For the text-containing cell, return its midpoint in (X, Y) coordinate format. 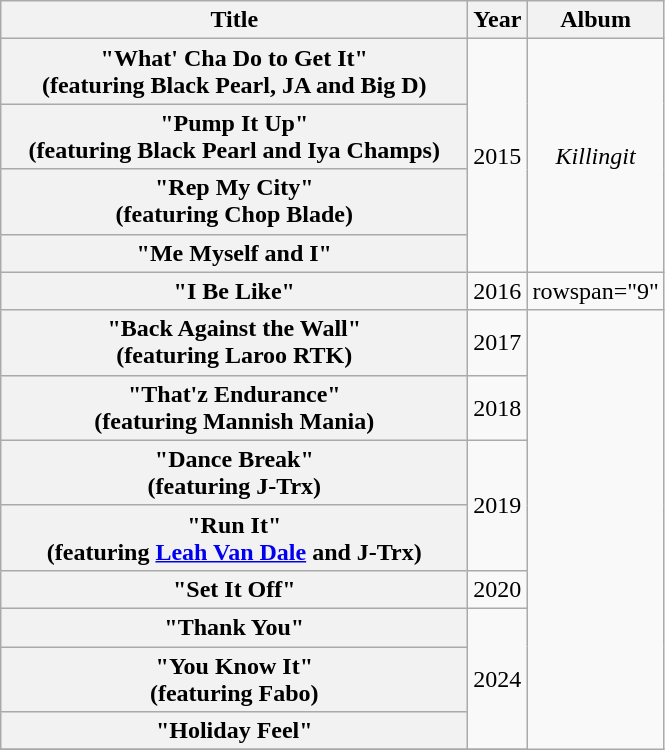
2019 (498, 505)
2017 (498, 342)
"Thank You" (234, 627)
Title (234, 20)
2020 (498, 589)
2015 (498, 156)
rowspan="9" (596, 291)
"What' Cha Do to Get It"(featuring Black Pearl, JA and Big D) (234, 72)
"Me Myself and I" (234, 253)
"Dance Break"(featuring J-Trx) (234, 472)
"Holiday Feel" (234, 731)
2018 (498, 408)
"Set It Off" (234, 589)
"Back Against the Wall"(featuring Laroo RTK) (234, 342)
"Run It"(featuring Leah Van Dale and J-Trx) (234, 538)
Year (498, 20)
"Pump It Up"(featuring Black Pearl and Iya Champs) (234, 136)
"You Know It"(featuring Fabo) (234, 678)
"Rep My City"(featuring Chop Blade) (234, 202)
2024 (498, 678)
"That'z Endurance"(featuring Mannish Mania) (234, 408)
2016 (498, 291)
Killingit (596, 156)
Album (596, 20)
"I Be Like" (234, 291)
